Return [x, y] of the center of cell containing provided text 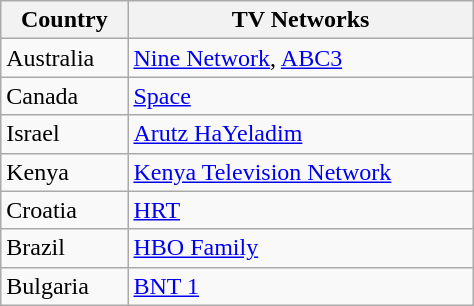
Kenya Television Network [300, 172]
Nine Network, ABC3 [300, 58]
Arutz HaYeladim [300, 134]
Bulgaria [64, 286]
Country [64, 20]
HRT [300, 210]
Space [300, 96]
Israel [64, 134]
Croatia [64, 210]
HBO Family [300, 248]
Australia [64, 58]
BNT 1 [300, 286]
Kenya [64, 172]
Brazil [64, 248]
TV Networks [300, 20]
Canada [64, 96]
